Provide the [X, Y] coordinate of the cell's center where the given text is located.  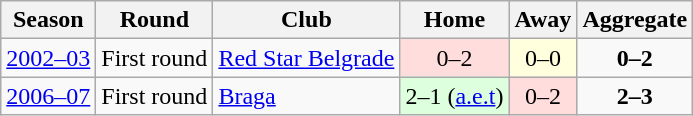
0–0 [543, 58]
2–1 (a.e.t) [454, 96]
Braga [306, 96]
Season [48, 20]
Aggregate [635, 20]
2002–03 [48, 58]
Home [454, 20]
Red Star Belgrade [306, 58]
Away [543, 20]
Round [154, 20]
2006–07 [48, 96]
2–3 [635, 96]
Club [306, 20]
